Search for the cell housing the specified text and yield its (X, Y) center coordinate. 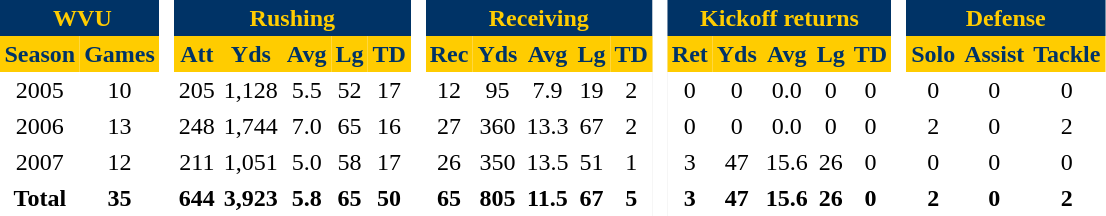
5.5 (306, 90)
WVU (80, 18)
2005 (40, 90)
350 (498, 162)
16 (389, 126)
35 (120, 198)
50 (389, 198)
Rushing (292, 18)
13 (120, 126)
Rec (449, 54)
360 (498, 126)
1 (631, 162)
Solo (934, 54)
Games (120, 54)
1,128 (250, 90)
7.0 (306, 126)
Season (40, 54)
644 (196, 198)
51 (592, 162)
1,051 (250, 162)
Assist (994, 54)
13.5 (548, 162)
Att (196, 54)
95 (498, 90)
52 (350, 90)
5.0 (306, 162)
205 (196, 90)
211 (196, 162)
2006 (40, 126)
Receiving (538, 18)
Defense (1006, 18)
27 (449, 126)
Ret (690, 54)
58 (350, 162)
5.8 (306, 198)
13.3 (548, 126)
2007 (40, 162)
11.5 (548, 198)
19 (592, 90)
3,923 (250, 198)
5 (631, 198)
Kickoff returns (779, 18)
248 (196, 126)
805 (498, 198)
7.9 (548, 90)
10 (120, 90)
Total (40, 198)
Tackle (1067, 54)
1,744 (250, 126)
